Provide the [x, y] coordinate of the cell's center where the given text is located.  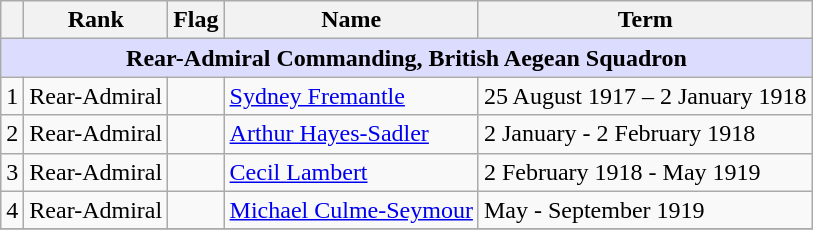
Rank [96, 20]
Arthur Hayes-Sadler [351, 134]
Term [645, 20]
25 August 1917 – 2 January 1918 [645, 96]
Michael Culme-Seymour [351, 210]
1 [12, 96]
2 February 1918 - May 1919 [645, 172]
2 [12, 134]
Sydney Fremantle [351, 96]
Rear-Admiral Commanding, British Aegean Squadron [406, 58]
3 [12, 172]
Name [351, 20]
4 [12, 210]
Cecil Lambert [351, 172]
Flag [196, 20]
May - September 1919 [645, 210]
2 January - 2 February 1918 [645, 134]
